Search for the cell housing the specified text and yield its (x, y) center coordinate. 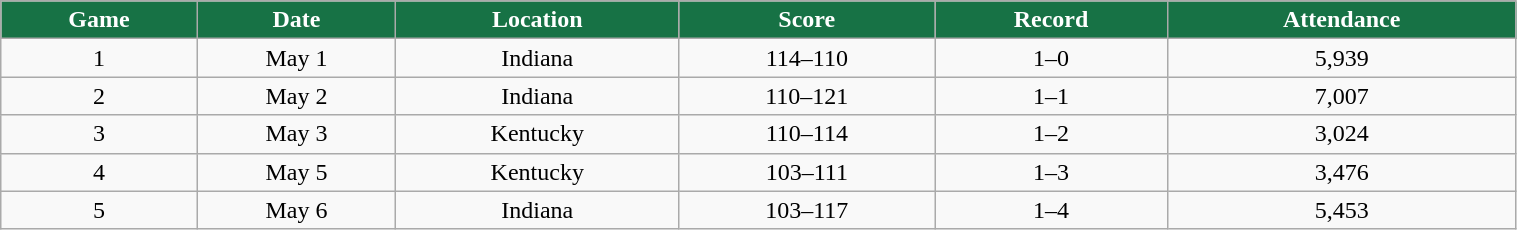
1–4 (1052, 210)
Game (99, 20)
110–114 (807, 134)
103–111 (807, 172)
Location (538, 20)
3,476 (1342, 172)
May 3 (296, 134)
Date (296, 20)
May 2 (296, 96)
1–1 (1052, 96)
May 1 (296, 58)
Attendance (1342, 20)
May 6 (296, 210)
3,024 (1342, 134)
5,453 (1342, 210)
1 (99, 58)
103–117 (807, 210)
5,939 (1342, 58)
2 (99, 96)
5 (99, 210)
May 5 (296, 172)
7,007 (1342, 96)
114–110 (807, 58)
1–2 (1052, 134)
110–121 (807, 96)
1–3 (1052, 172)
1–0 (1052, 58)
4 (99, 172)
Score (807, 20)
Record (1052, 20)
3 (99, 134)
